From the cell containing the given text, extract its center point as (X, Y) coordinate. 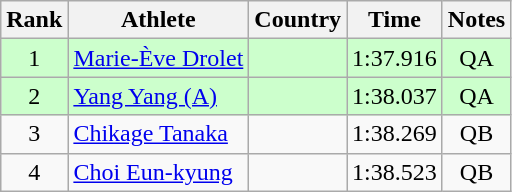
1:38.523 (395, 172)
Choi Eun-kyung (158, 172)
Rank (34, 20)
Marie-Ève Drolet (158, 58)
3 (34, 134)
Yang Yang (A) (158, 96)
1:37.916 (395, 58)
1:38.269 (395, 134)
Country (298, 20)
1 (34, 58)
1:38.037 (395, 96)
2 (34, 96)
Athlete (158, 20)
4 (34, 172)
Time (395, 20)
Chikage Tanaka (158, 134)
Notes (476, 20)
